Identify which cell holds the provided text, then report its [x, y] central coordinate. 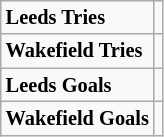
Wakefield Tries [78, 51]
Leeds Goals [78, 85]
Leeds Tries [78, 17]
Wakefield Goals [78, 118]
